Locate the cell with the specified text and output its (X, Y) center coordinate. 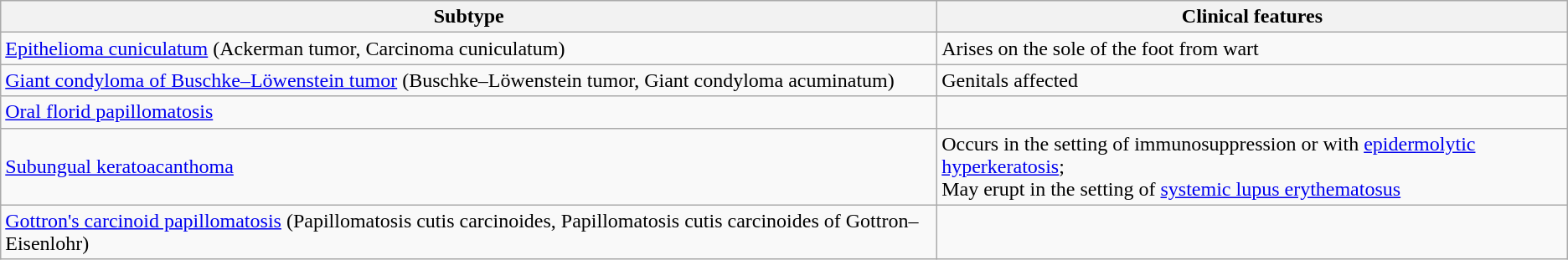
Clinical features (1253, 17)
Oral florid papillomatosis (469, 112)
Giant condyloma of Buschke–Löwenstein tumor (Buschke–Löwenstein tumor, Giant condyloma acuminatum) (469, 80)
Subungual keratoacanthoma (469, 166)
Subtype (469, 17)
Epithelioma cuniculatum (Ackerman tumor, Carcinoma cuniculatum) (469, 48)
Genitals affected (1253, 80)
Occurs in the setting of immunosuppression or with epidermolytic hyperkeratosis;May erupt in the setting of systemic lupus erythematosus (1253, 166)
Gottron's carcinoid papillomatosis (Papillomatosis cutis carcinoides, Papillomatosis cutis carcinoides of Gottron–Eisenlohr) (469, 232)
Arises on the sole of the foot from wart (1253, 48)
